Output the [X, Y] coordinate of the center of the cell containing the given text.  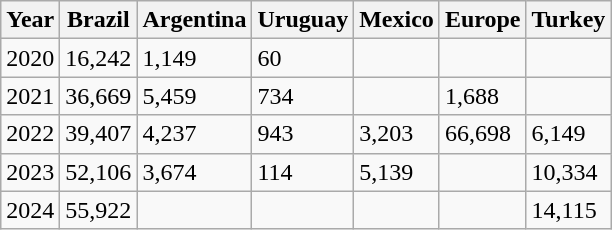
Europe [482, 20]
60 [303, 58]
2022 [30, 134]
10,334 [568, 172]
114 [303, 172]
16,242 [98, 58]
36,669 [98, 96]
39,407 [98, 134]
943 [303, 134]
66,698 [482, 134]
Brazil [98, 20]
2021 [30, 96]
2024 [30, 210]
3,674 [194, 172]
Uruguay [303, 20]
6,149 [568, 134]
Argentina [194, 20]
3,203 [397, 134]
4,237 [194, 134]
14,115 [568, 210]
5,139 [397, 172]
1,688 [482, 96]
Mexico [397, 20]
2023 [30, 172]
1,149 [194, 58]
Year [30, 20]
55,922 [98, 210]
5,459 [194, 96]
2020 [30, 58]
52,106 [98, 172]
Turkey [568, 20]
734 [303, 96]
